Output the [x, y] coordinate of the center of the cell containing the given text.  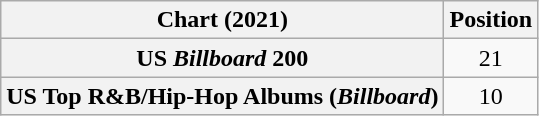
US Billboard 200 [222, 58]
10 [491, 96]
21 [491, 58]
Position [491, 20]
Chart (2021) [222, 20]
US Top R&B/Hip-Hop Albums (Billboard) [222, 96]
